Determine the [x, y] coordinate at the center of the cell enclosing the given text.  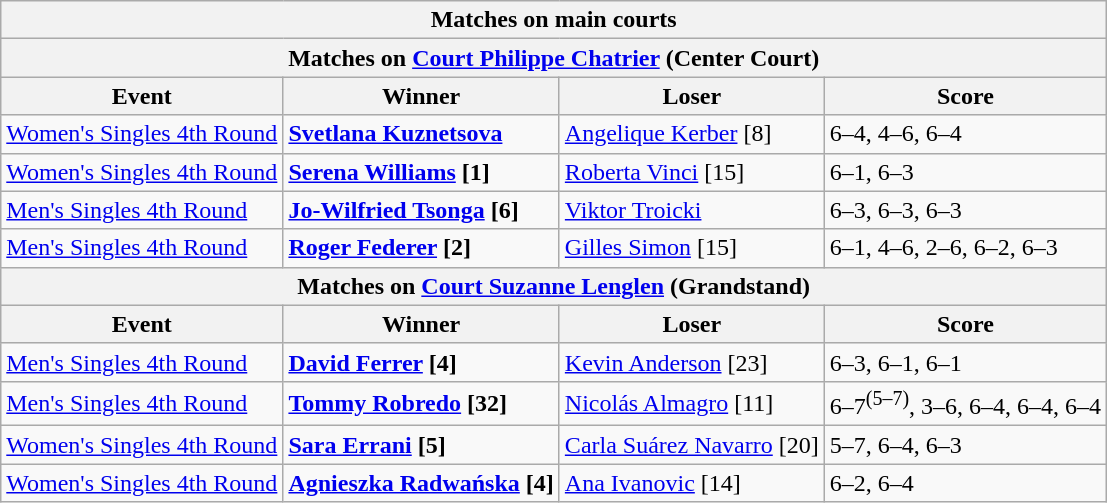
6–1, 4–6, 2–6, 6–2, 6–3 [965, 248]
Agnieszka Radwańska [4] [421, 483]
Gilles Simon [15] [692, 248]
Roberta Vinci [15] [692, 172]
6–4, 4–6, 6–4 [965, 134]
6–3, 6–1, 6–1 [965, 362]
Serena Williams [1] [421, 172]
Angelique Kerber [8] [692, 134]
6–7(5–7), 3–6, 6–4, 6–4, 6–4 [965, 404]
Ana Ivanovic [14] [692, 483]
6–1, 6–3 [965, 172]
Tommy Robredo [32] [421, 404]
Viktor Troicki [692, 210]
Carla Suárez Navarro [20] [692, 445]
Matches on main courts [554, 20]
Matches on Court Suzanne Lenglen (Grandstand) [554, 286]
Svetlana Kuznetsova [421, 134]
Matches on Court Philippe Chatrier (Center Court) [554, 58]
Nicolás Almagro [11] [692, 404]
David Ferrer [4] [421, 362]
6–2, 6–4 [965, 483]
Kevin Anderson [23] [692, 362]
Jo-Wilfried Tsonga [6] [421, 210]
6–3, 6–3, 6–3 [965, 210]
Roger Federer [2] [421, 248]
5–7, 6–4, 6–3 [965, 445]
Sara Errani [5] [421, 445]
